Extract the (X, Y) coordinate from the center of the cell holding the provided text.  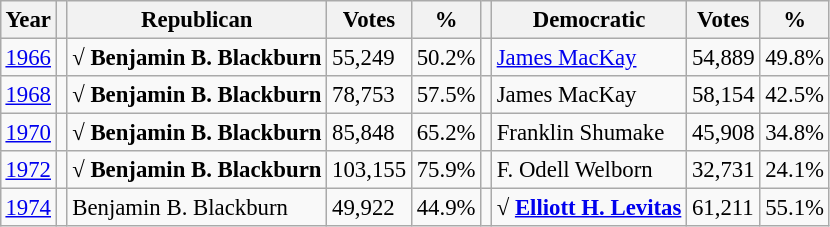
54,889 (724, 57)
85,848 (370, 133)
1968 (28, 95)
1974 (28, 208)
49.8% (794, 57)
75.9% (446, 170)
55.1% (794, 208)
65.2% (446, 133)
42.5% (794, 95)
F. Odell Welborn (588, 170)
Year (28, 20)
1966 (28, 57)
49,922 (370, 208)
78,753 (370, 95)
55,249 (370, 57)
1970 (28, 133)
61,211 (724, 208)
√ Elliott H. Levitas (588, 208)
103,155 (370, 170)
1972 (28, 170)
50.2% (446, 57)
44.9% (446, 208)
32,731 (724, 170)
24.1% (794, 170)
Franklin Shumake (588, 133)
Benjamin B. Blackburn (197, 208)
Democratic (588, 20)
Republican (197, 20)
45,908 (724, 133)
57.5% (446, 95)
58,154 (724, 95)
34.8% (794, 133)
